Extract the [X, Y] coordinate from the center of the cell holding the provided text.  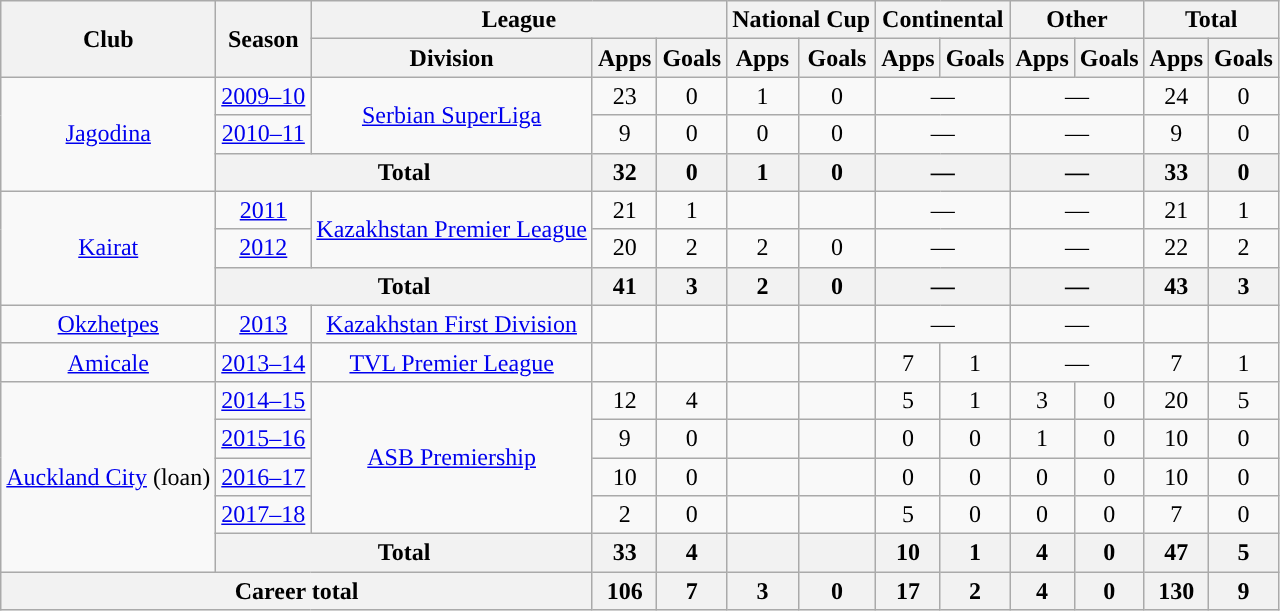
Kazakhstan Premier League [452, 229]
ASB Premiership [452, 457]
2009–10 [264, 96]
Career total [297, 591]
Serbian SuperLiga [452, 115]
League [519, 20]
41 [624, 286]
23 [624, 96]
2011 [264, 210]
2013–14 [264, 362]
2016–17 [264, 477]
43 [1176, 286]
17 [908, 591]
2017–18 [264, 515]
32 [624, 172]
22 [1176, 248]
Continental [943, 20]
Kazakhstan First Division [452, 324]
2014–15 [264, 400]
TVL Premier League [452, 362]
Club [108, 39]
Division [452, 58]
24 [1176, 96]
130 [1176, 591]
Auckland City (loan) [108, 476]
Other [1077, 20]
2012 [264, 248]
National Cup [802, 20]
Okzhetpes [108, 324]
Jagodina [108, 134]
12 [624, 400]
2015–16 [264, 438]
47 [1176, 553]
106 [624, 591]
Season [264, 39]
2010–11 [264, 134]
Kairat [108, 248]
2013 [264, 324]
Amicale [108, 362]
